Return the (X, Y) coordinate for the center point of the cell that contains the specified text.  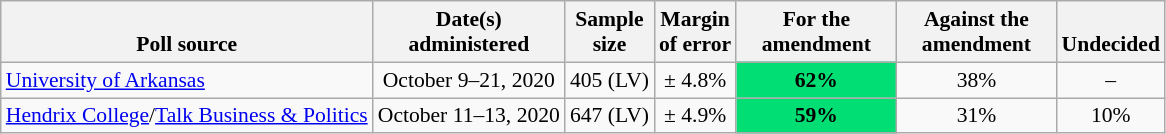
38% (976, 80)
Poll source (187, 32)
October 11–13, 2020 (469, 116)
University of Arkansas (187, 80)
10% (1110, 116)
647 (LV) (610, 116)
Hendrix College/Talk Business & Politics (187, 116)
± 4.9% (695, 116)
31% (976, 116)
405 (LV) (610, 80)
Marginof error (695, 32)
Against the amendment (976, 32)
– (1110, 80)
± 4.8% (695, 80)
Samplesize (610, 32)
For the amendment (816, 32)
October 9–21, 2020 (469, 80)
Date(s)administered (469, 32)
59% (816, 116)
Undecided (1110, 32)
62% (816, 80)
